Scan for the cell matching the given text and deliver its [X, Y] coordinate at center. 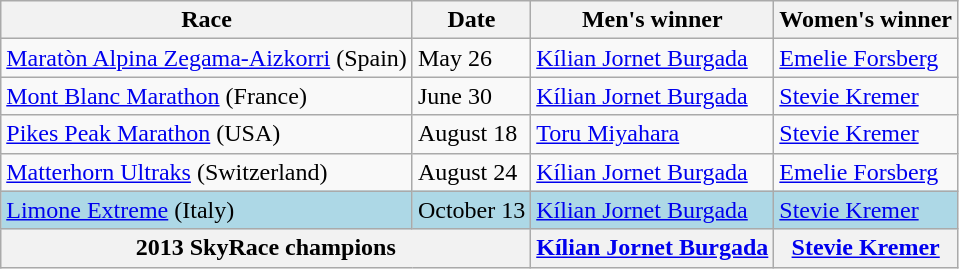
Mont Blanc Marathon (France) [207, 96]
October 13 [471, 210]
May 26 [471, 58]
Race [207, 20]
Limone Extreme (Italy) [207, 210]
2013 SkyRace champions [266, 248]
Toru Miyahara [652, 134]
Women's winner [866, 20]
Maratòn Alpina Zegama-Aizkorri (Spain) [207, 58]
August 24 [471, 172]
August 18 [471, 134]
Date [471, 20]
Men's winner [652, 20]
Pikes Peak Marathon (USA) [207, 134]
Matterhorn Ultraks (Switzerland) [207, 172]
June 30 [471, 96]
